Provide the (X, Y) coordinate of the cell's center where the given text is located.  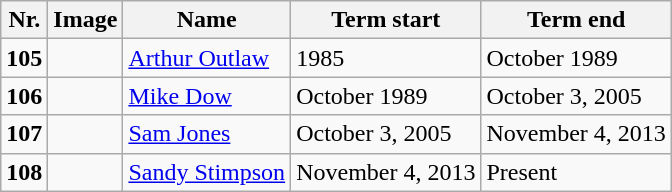
1985 (386, 58)
108 (24, 172)
Sam Jones (207, 134)
Nr. (24, 20)
107 (24, 134)
Arthur Outlaw (207, 58)
Sandy Stimpson (207, 172)
Mike Dow (207, 96)
106 (24, 96)
Present (576, 172)
105 (24, 58)
Name (207, 20)
Image (86, 20)
Term end (576, 20)
Term start (386, 20)
